Pinpoint the cell where the given text exists, returning its (X, Y) midpoint coordinate. 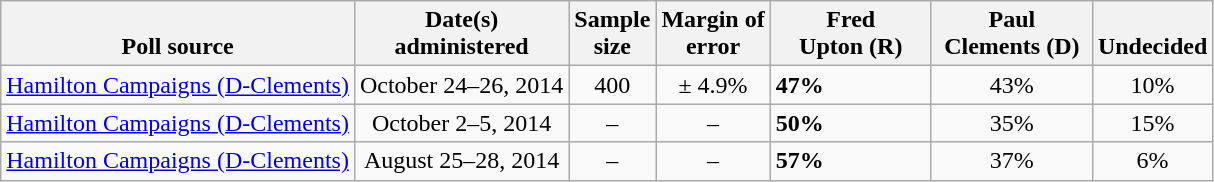
47% (850, 85)
400 (612, 85)
Date(s)administered (461, 34)
37% (1012, 161)
October 2–5, 2014 (461, 123)
35% (1012, 123)
PaulClements (D) (1012, 34)
Margin oferror (713, 34)
Samplesize (612, 34)
Poll source (178, 34)
57% (850, 161)
43% (1012, 85)
FredUpton (R) (850, 34)
50% (850, 123)
± 4.9% (713, 85)
October 24–26, 2014 (461, 85)
August 25–28, 2014 (461, 161)
15% (1152, 123)
Undecided (1152, 34)
6% (1152, 161)
10% (1152, 85)
